Scan for the cell matching the given text and deliver its (X, Y) coordinate at center. 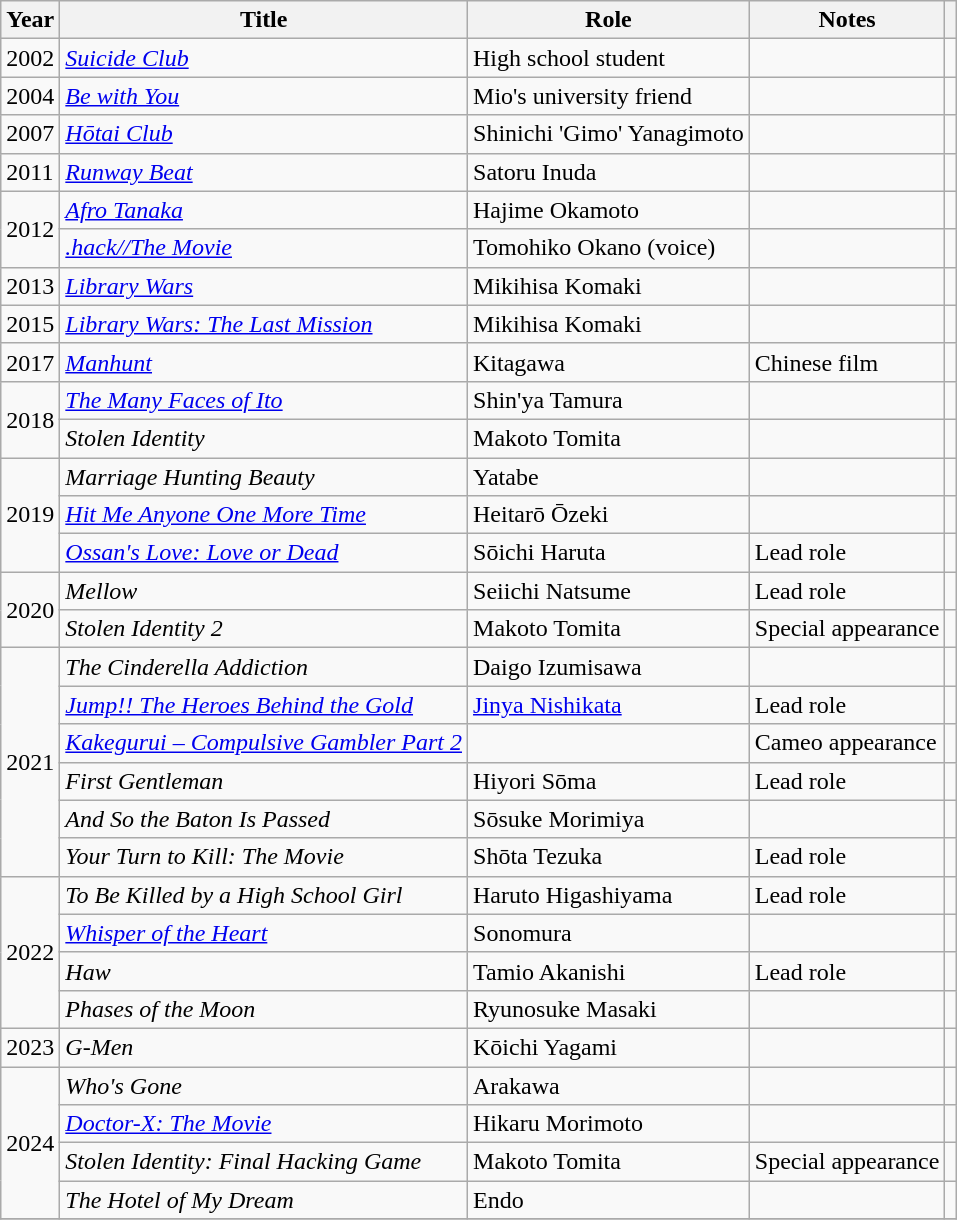
Sonomura (609, 933)
2024 (30, 1142)
2002 (30, 58)
2020 (30, 610)
Manhunt (264, 362)
Year (30, 20)
The Many Faces of Ito (264, 400)
The Hotel of My Dream (264, 1200)
Heitarō Ōzeki (609, 515)
Cameo appearance (847, 743)
Whisper of the Heart (264, 933)
Tamio Akanishi (609, 971)
Marriage Hunting Beauty (264, 477)
Ryunosuke Masaki (609, 1009)
Role (609, 20)
High school student (609, 58)
Jump!! The Heroes Behind the Gold (264, 705)
Shōta Tezuka (609, 857)
Haruto Higashiyama (609, 895)
Stolen Identity: Final Hacking Game (264, 1162)
Hōtai Club (264, 134)
Satoru Inuda (609, 172)
2004 (30, 96)
Library Wars (264, 286)
Sōichi Haruta (609, 553)
The Cinderella Addiction (264, 667)
.hack//The Movie (264, 248)
2015 (30, 324)
2021 (30, 762)
Stolen Identity (264, 438)
G-Men (264, 1047)
Title (264, 20)
2017 (30, 362)
Shin'ya Tamura (609, 400)
Hiyori Sōma (609, 781)
2023 (30, 1047)
2019 (30, 515)
Doctor-X: The Movie (264, 1124)
Jinya Nishikata (609, 705)
Sōsuke Morimiya (609, 819)
2007 (30, 134)
Arakawa (609, 1085)
Hajime Okamoto (609, 210)
2013 (30, 286)
2022 (30, 952)
Your Turn to Kill: The Movie (264, 857)
Kakegurui – Compulsive Gambler Part 2 (264, 743)
Library Wars: The Last Mission (264, 324)
Haw (264, 971)
Kitagawa (609, 362)
Hikaru Morimoto (609, 1124)
Be with You (264, 96)
Who's Gone (264, 1085)
Endo (609, 1200)
Tomohiko Okano (voice) (609, 248)
2011 (30, 172)
Notes (847, 20)
To Be Killed by a High School Girl (264, 895)
Mellow (264, 591)
Ossan's Love: Love or Dead (264, 553)
Phases of the Moon (264, 1009)
2012 (30, 229)
First Gentleman (264, 781)
Afro Tanaka (264, 210)
Hit Me Anyone One More Time (264, 515)
Suicide Club (264, 58)
Shinichi 'Gimo' Yanagimoto (609, 134)
And So the Baton Is Passed (264, 819)
Stolen Identity 2 (264, 629)
Mio's university friend (609, 96)
Daigo Izumisawa (609, 667)
Runway Beat (264, 172)
Chinese film (847, 362)
Yatabe (609, 477)
2018 (30, 419)
Kōichi Yagami (609, 1047)
Seiichi Natsume (609, 591)
